Provide the [x, y] coordinate of the cell's center where the given text is located.  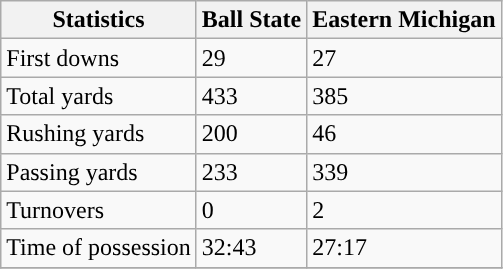
29 [251, 58]
Statistics [99, 20]
385 [404, 96]
2 [404, 210]
433 [251, 96]
First downs [99, 58]
Eastern Michigan [404, 20]
46 [404, 134]
339 [404, 172]
233 [251, 172]
Rushing yards [99, 134]
Ball State [251, 20]
Total yards [99, 96]
27:17 [404, 248]
Time of possession [99, 248]
32:43 [251, 248]
Turnovers [99, 210]
200 [251, 134]
27 [404, 58]
0 [251, 210]
Passing yards [99, 172]
